Return the (X, Y) coordinate for the center point of the cell that contains the specified text.  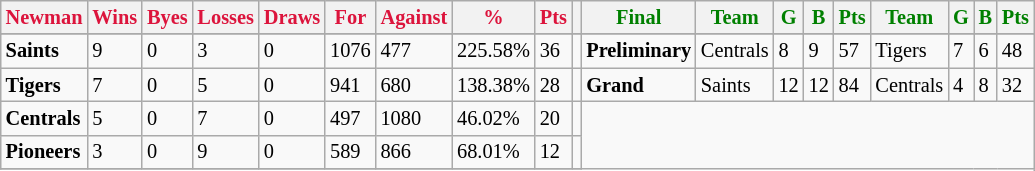
138.38% (494, 85)
46.02% (494, 118)
20 (554, 118)
866 (414, 152)
1076 (350, 51)
57 (852, 51)
941 (350, 85)
Newman (44, 17)
28 (554, 85)
36 (554, 51)
84 (852, 85)
680 (414, 85)
4 (961, 85)
477 (414, 51)
68.01% (494, 152)
Grand (638, 85)
Losses (226, 17)
Draws (292, 17)
Wins (114, 17)
Preliminary (638, 51)
For (350, 17)
497 (350, 118)
Pioneers (44, 152)
1080 (414, 118)
32 (1016, 85)
Against (414, 17)
Byes (167, 17)
225.58% (494, 51)
6 (986, 51)
48 (1016, 51)
% (494, 17)
589 (350, 152)
Final (638, 17)
